Scan for the cell matching the given text and deliver its [X, Y] coordinate at center. 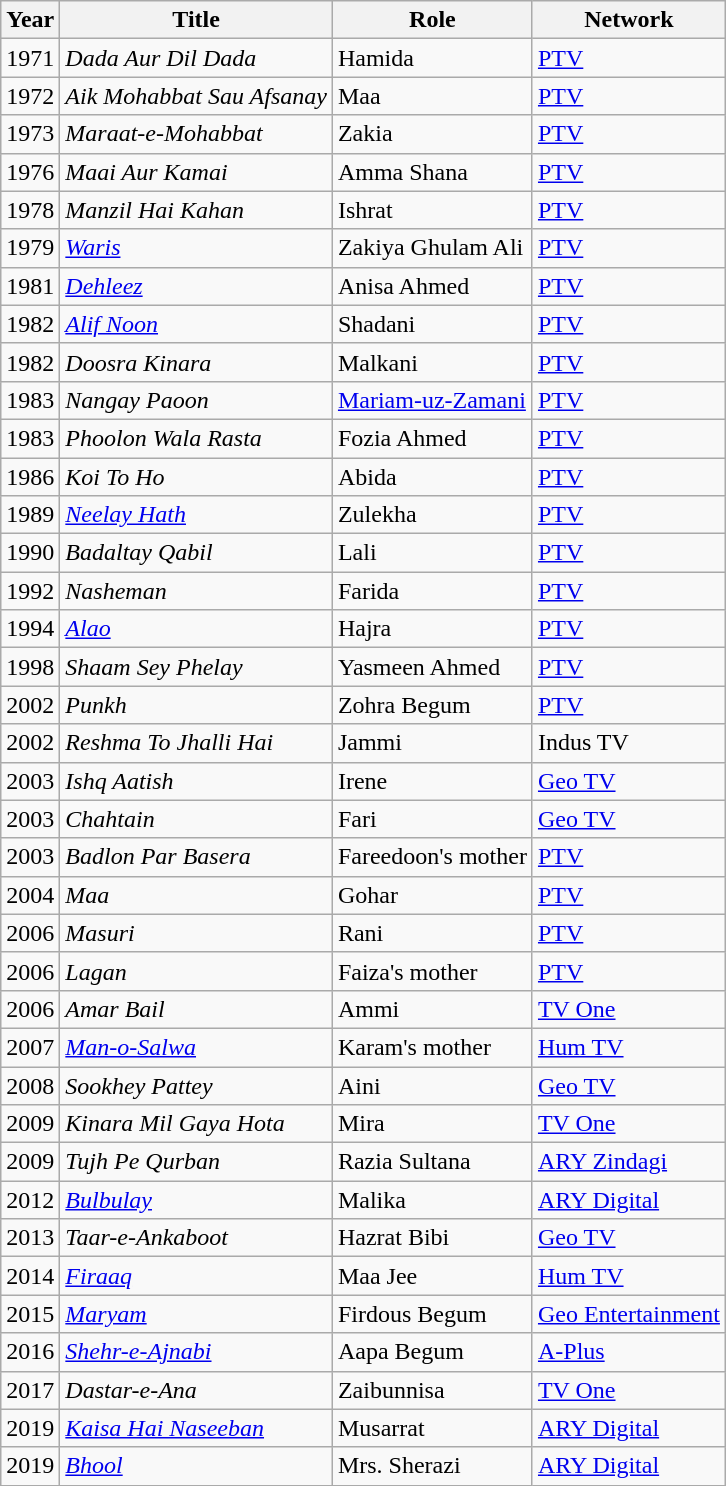
Hajra [432, 629]
2007 [30, 1047]
2013 [30, 1238]
Masuri [196, 933]
Faiza's mother [432, 971]
Indus TV [628, 743]
Shaam Sey Phelay [196, 667]
1998 [30, 667]
Title [196, 20]
Anisa Ahmed [432, 286]
Razia Sultana [432, 1162]
Zakia [432, 134]
Maa Jee [432, 1276]
Kaisa Hai Naseeban [196, 1428]
2015 [30, 1314]
Hamida [432, 58]
1978 [30, 210]
Zakiya Ghulam Ali [432, 248]
Kinara Mil Gaya Hota [196, 1124]
1971 [30, 58]
Aik Mohabbat Sau Afsanay [196, 96]
A-Plus [628, 1352]
Aini [432, 1085]
2014 [30, 1276]
Alif Noon [196, 324]
2017 [30, 1390]
Fari [432, 819]
Taar-e-Ankaboot [196, 1238]
1976 [30, 172]
Sookhey Pattey [196, 1085]
Zohra Begum [432, 705]
Musarrat [432, 1428]
Karam's mother [432, 1047]
Abida [432, 477]
Amma Shana [432, 172]
Dada Aur Dil Dada [196, 58]
Badlon Par Basera [196, 857]
1994 [30, 629]
1981 [30, 286]
Gohar [432, 895]
Yasmeen Ahmed [432, 667]
Lagan [196, 971]
2004 [30, 895]
1986 [30, 477]
Alao [196, 629]
Mrs. Sherazi [432, 1466]
1990 [30, 553]
Lali [432, 553]
Jammi [432, 743]
Mira [432, 1124]
Punkh [196, 705]
Hazrat Bibi [432, 1238]
2008 [30, 1085]
Phoolon Wala Rasta [196, 438]
Manzil Hai Kahan [196, 210]
Role [432, 20]
Farida [432, 591]
1989 [30, 515]
Zulekha [432, 515]
Ammi [432, 1009]
Firdous Begum [432, 1314]
Maai Aur Kamai [196, 172]
Maryam [196, 1314]
Malika [432, 1200]
Reshma To Jhalli Hai [196, 743]
1972 [30, 96]
Nasheman [196, 591]
Firaaq [196, 1276]
1979 [30, 248]
Fareedoon's mother [432, 857]
Badaltay Qabil [196, 553]
Shadani [432, 324]
Man-o-Salwa [196, 1047]
2016 [30, 1352]
1992 [30, 591]
Bhool [196, 1466]
Aapa Begum [432, 1352]
Tujh Pe Qurban [196, 1162]
Dastar-e-Ana [196, 1390]
Zaibunnisa [432, 1390]
Rani [432, 933]
Dehleez [196, 286]
Bulbulay [196, 1200]
Year [30, 20]
Malkani [432, 362]
Network [628, 20]
Ishq Aatish [196, 781]
Chahtain [196, 819]
Geo Entertainment [628, 1314]
Ishrat [432, 210]
Fozia Ahmed [432, 438]
1973 [30, 134]
Maraat-e-Mohabbat [196, 134]
Koi To Ho [196, 477]
Mariam-uz-Zamani [432, 400]
Amar Bail [196, 1009]
Nangay Paoon [196, 400]
Shehr-e-Ajnabi [196, 1352]
Waris [196, 248]
ARY Zindagi [628, 1162]
Neelay Hath [196, 515]
2012 [30, 1200]
Doosra Kinara [196, 362]
Irene [432, 781]
